From the cell containing the given text, extract its center point as (X, Y) coordinate. 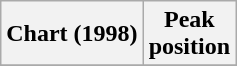
Chart (1998) (72, 34)
Peakposition (189, 34)
